Determine the [X, Y] coordinate at the center of the cell enclosing the given text.  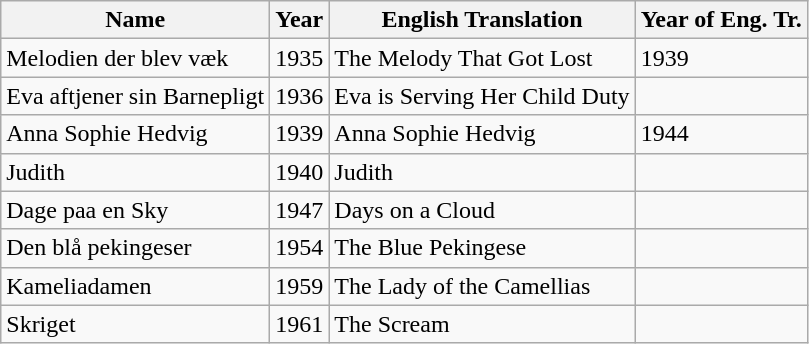
Year [300, 20]
1961 [300, 324]
Name [136, 20]
Eva aftjener sin Barnepligt [136, 96]
1959 [300, 286]
Den blå pekingeser [136, 248]
Year of Eng. Tr. [721, 20]
The Melody That Got Lost [482, 58]
Days on a Cloud [482, 210]
1940 [300, 172]
The Scream [482, 324]
1935 [300, 58]
1947 [300, 210]
The Blue Pekingese [482, 248]
Eva is Serving Her Child Duty [482, 96]
1954 [300, 248]
English Translation [482, 20]
Kameliadamen [136, 286]
Melodien der blev væk [136, 58]
1944 [721, 134]
Skriget [136, 324]
Dage paa en Sky [136, 210]
The Lady of the Camellias [482, 286]
1936 [300, 96]
